Detect which cell encompasses the target text, then output its (x, y) center coordinate. 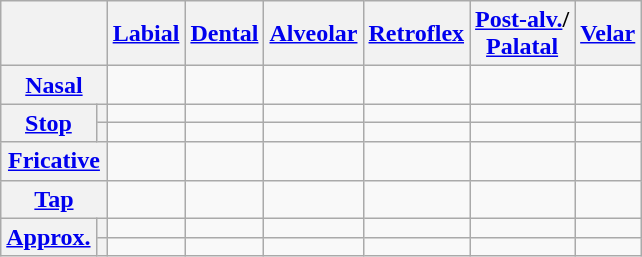
Dental (224, 34)
Stop (48, 123)
Approx. (48, 237)
Labial (146, 34)
Nasal (54, 85)
Post-alv./Palatal (522, 34)
Alveolar (314, 34)
Retroflex (416, 34)
Tap (54, 199)
Velar (608, 34)
Fricative (54, 161)
